Return the (X, Y) coordinate for the center point of the cell that contains the specified text.  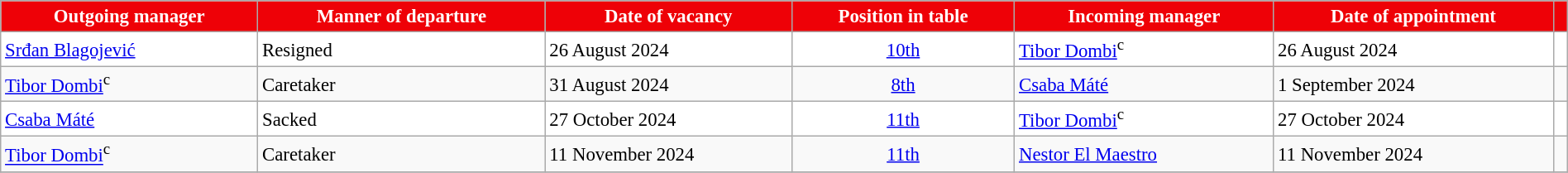
Resigned (402, 50)
31 August 2024 (668, 84)
Manner of departure (402, 17)
1 September 2024 (1413, 84)
8th (903, 84)
Nestor El Maestro (1145, 154)
Date of vacancy (668, 17)
Srđan Blagojević (129, 50)
Position in table (903, 17)
Sacked (402, 119)
Date of appointment (1413, 17)
Incoming manager (1145, 17)
Outgoing manager (129, 17)
10th (903, 50)
